Provide the [x, y] coordinate of the cell's center where the given text is located.  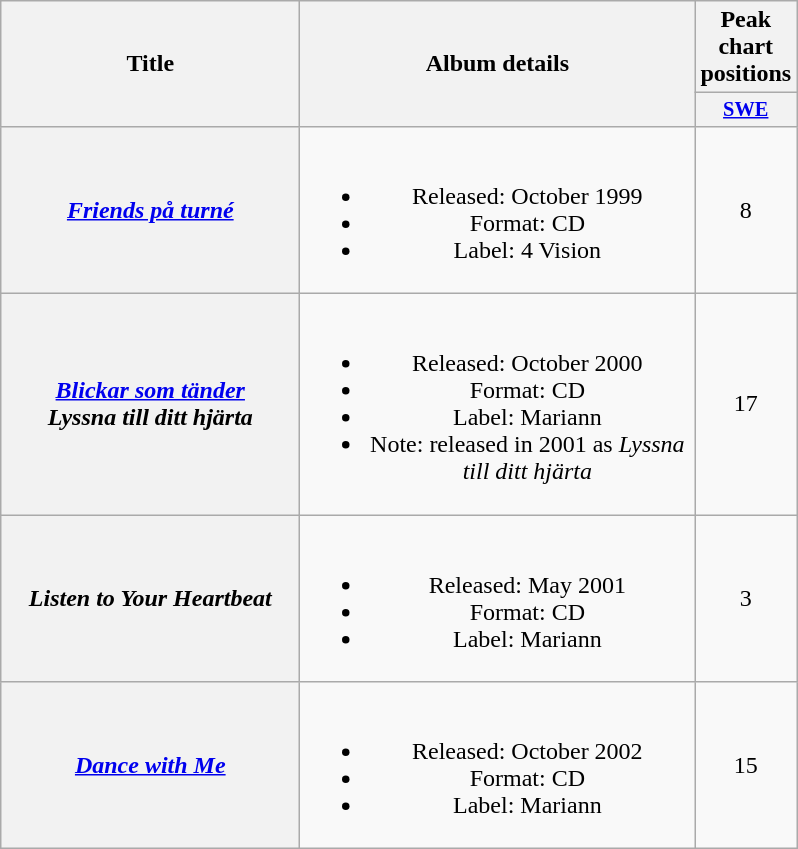
Blickar som tänder Lyssna till ditt hjärta [150, 404]
Released: October 1999Format: CDLabel: 4 Vision [498, 210]
17 [746, 404]
Released: October 2000Format: CDLabel: MariannNote: released in 2001 as Lyssna till ditt hjärta [498, 404]
Released: October 2002Format: CDLabel: Mariann [498, 766]
Released: May 2001Format: CDLabel: Mariann [498, 598]
Peak chartpositions [746, 47]
Friends på turné [150, 210]
3 [746, 598]
Listen to Your Heartbeat [150, 598]
Dance with Me [150, 766]
8 [746, 210]
Title [150, 64]
15 [746, 766]
Album details [498, 64]
SWE [746, 110]
